Search for the cell housing the specified text and yield its [x, y] center coordinate. 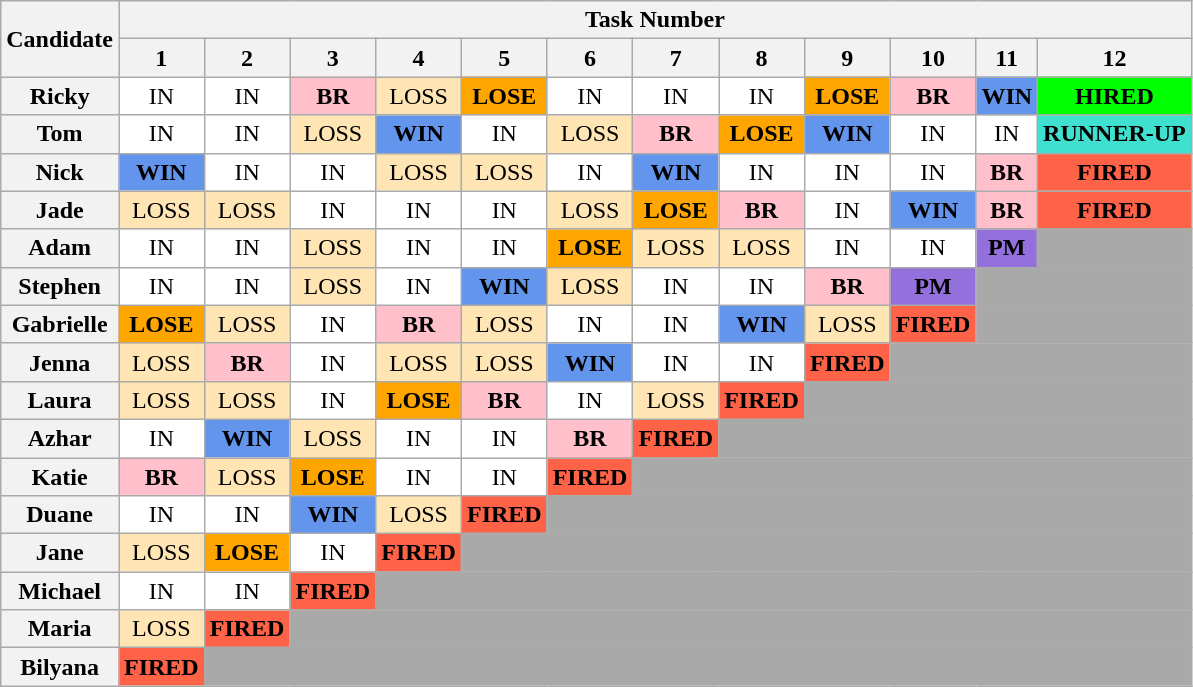
10 [933, 58]
9 [847, 58]
Task Number [654, 20]
RUNNER-UP [1115, 134]
4 [419, 58]
Azhar [60, 438]
Laura [60, 400]
Duane [60, 515]
7 [676, 58]
Ricky [60, 96]
HIRED [1115, 96]
Gabrielle [60, 324]
Candidate [60, 39]
Jenna [60, 362]
1 [161, 58]
12 [1115, 58]
Jade [60, 210]
3 [333, 58]
5 [504, 58]
6 [590, 58]
Nick [60, 172]
Michael [60, 591]
Bilyana [60, 667]
Katie [60, 477]
Adam [60, 248]
Maria [60, 629]
Stephen [60, 286]
8 [762, 58]
Tom [60, 134]
Jane [60, 553]
11 [1007, 58]
2 [247, 58]
